Search for the cell housing the specified text and yield its [x, y] center coordinate. 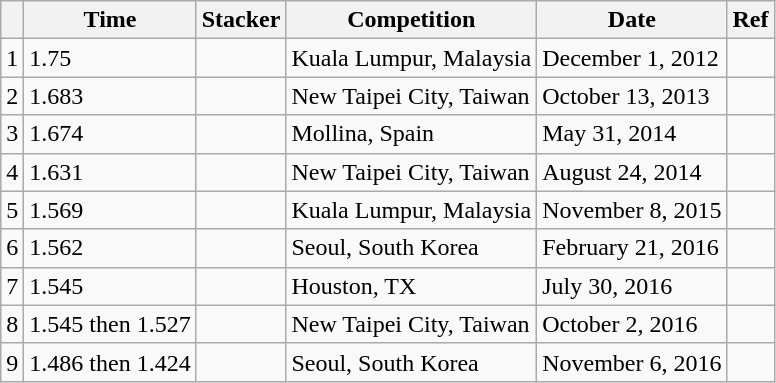
9 [12, 362]
February 21, 2016 [632, 248]
Houston, TX [412, 286]
Time [110, 20]
6 [12, 248]
2 [12, 96]
August 24, 2014 [632, 172]
October 2, 2016 [632, 324]
1.75 [110, 58]
November 8, 2015 [632, 210]
1.683 [110, 96]
1 [12, 58]
7 [12, 286]
1.631 [110, 172]
December 1, 2012 [632, 58]
5 [12, 210]
Mollina, Spain [412, 134]
Stacker [241, 20]
3 [12, 134]
Competition [412, 20]
Date [632, 20]
8 [12, 324]
Ref [750, 20]
1.562 [110, 248]
1.674 [110, 134]
1.486 then 1.424 [110, 362]
1.569 [110, 210]
4 [12, 172]
1.545 then 1.527 [110, 324]
1.545 [110, 286]
October 13, 2013 [632, 96]
May 31, 2014 [632, 134]
November 6, 2016 [632, 362]
July 30, 2016 [632, 286]
